Search for the cell housing the specified text and yield its [X, Y] center coordinate. 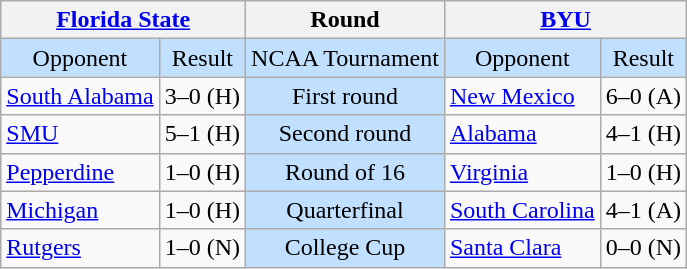
Rutgers [80, 248]
Michigan [80, 210]
Virginia [522, 172]
Santa Clara [522, 248]
Quarterfinal [346, 210]
Round of 16 [346, 172]
Alabama [522, 134]
Florida State [124, 20]
1–0 (N) [202, 248]
College Cup [346, 248]
Round [346, 20]
South Alabama [80, 96]
NCAA Tournament [346, 58]
4–1 (H) [643, 134]
Second round [346, 134]
4–1 (A) [643, 210]
5–1 (H) [202, 134]
New Mexico [522, 96]
South Carolina [522, 210]
First round [346, 96]
BYU [565, 20]
0–0 (N) [643, 248]
Pepperdine [80, 172]
6–0 (A) [643, 96]
SMU [80, 134]
3–0 (H) [202, 96]
